Search for the cell housing the specified text and yield its [X, Y] center coordinate. 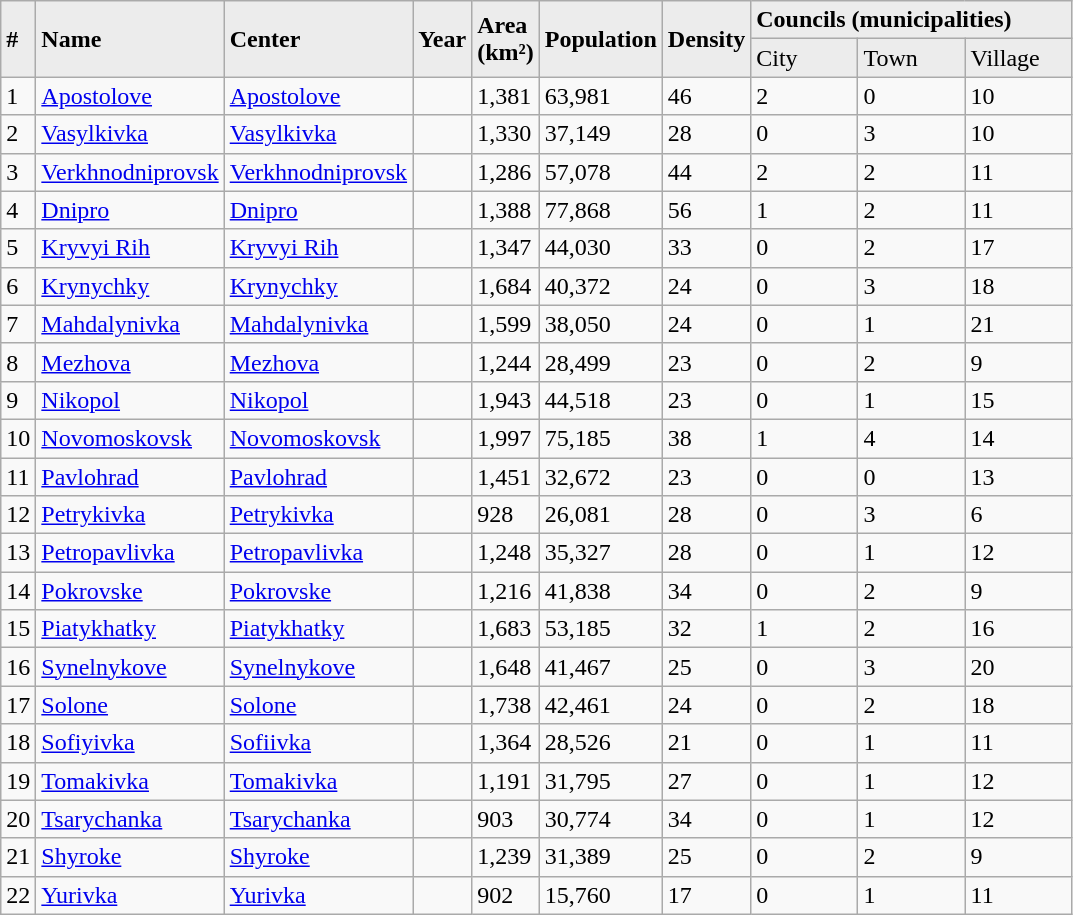
1,388 [506, 210]
35,327 [600, 553]
1,286 [506, 172]
903 [506, 819]
33 [706, 248]
8 [18, 362]
77,868 [600, 210]
41,467 [600, 667]
1,599 [506, 324]
Center [318, 39]
31,389 [600, 857]
53,185 [600, 629]
42,461 [600, 705]
28,526 [600, 743]
1,997 [506, 438]
902 [506, 895]
1,364 [506, 743]
1,330 [506, 134]
38 [706, 438]
1,648 [506, 667]
26,081 [600, 515]
Name [130, 39]
1,347 [506, 248]
Population [600, 39]
28,499 [600, 362]
Sofiyivka [130, 743]
1,216 [506, 591]
1,244 [506, 362]
44 [706, 172]
57,078 [600, 172]
City [804, 58]
5 [18, 248]
# [18, 39]
7 [18, 324]
Village [1018, 58]
56 [706, 210]
Area(km²) [506, 39]
1,943 [506, 400]
1,248 [506, 553]
30,774 [600, 819]
15,760 [600, 895]
75,185 [600, 438]
1,191 [506, 781]
1,683 [506, 629]
63,981 [600, 96]
37,149 [600, 134]
Town [912, 58]
46 [706, 96]
32 [706, 629]
1,684 [506, 286]
44,030 [600, 248]
1,451 [506, 477]
32,672 [600, 477]
1,239 [506, 857]
Councils (municipalities) [912, 20]
Year [442, 39]
19 [18, 781]
22 [18, 895]
1,738 [506, 705]
1,381 [506, 96]
Sofiivka [318, 743]
27 [706, 781]
928 [506, 515]
40,372 [600, 286]
Density [706, 39]
31,795 [600, 781]
44,518 [600, 400]
41,838 [600, 591]
38,050 [600, 324]
